Pinpoint the cell where the given text exists, returning its (x, y) midpoint coordinate. 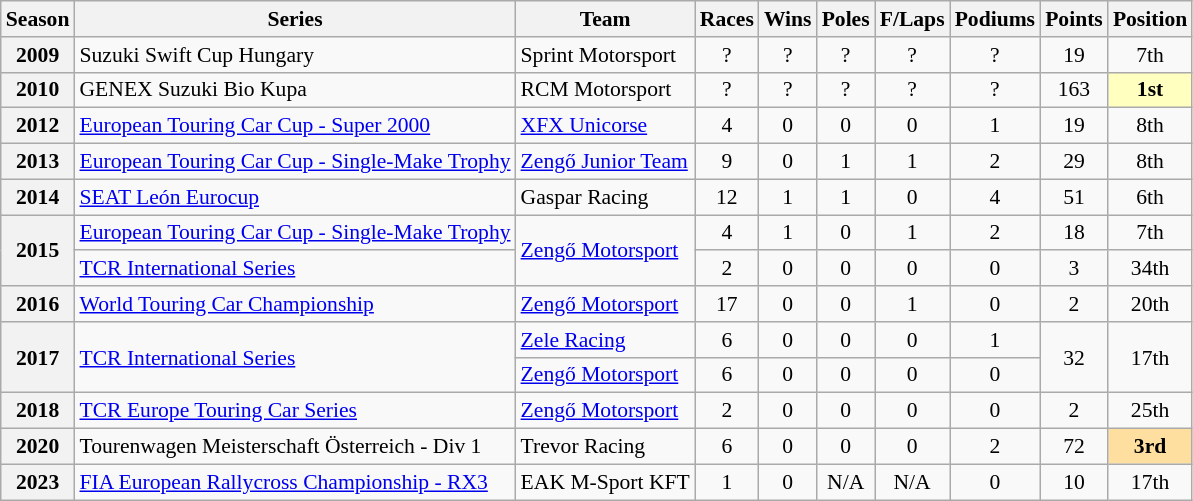
Tourenwagen Meisterschaft Österreich - Div 1 (294, 447)
2014 (38, 197)
European Touring Car Cup - Super 2000 (294, 126)
Podiums (996, 19)
EAK M-Sport KFT (606, 482)
Sprint Motorsport (606, 55)
Gaspar Racing (606, 197)
RCM Motorsport (606, 90)
GENEX Suzuki Bio Kupa (294, 90)
2010 (38, 90)
Zengő Junior Team (606, 162)
FIA European Rallycross Championship - RX3 (294, 482)
72 (1074, 447)
6th (1150, 197)
10 (1074, 482)
SEAT León Eurocup (294, 197)
20th (1150, 304)
Trevor Racing (606, 447)
3 (1074, 269)
2017 (38, 358)
3rd (1150, 447)
Races (727, 19)
2018 (38, 411)
Wins (788, 19)
2012 (38, 126)
32 (1074, 358)
29 (1074, 162)
17 (727, 304)
TCR Europe Touring Car Series (294, 411)
2013 (38, 162)
Series (294, 19)
XFX Unicorse (606, 126)
Team (606, 19)
2016 (38, 304)
Position (1150, 19)
World Touring Car Championship (294, 304)
9 (727, 162)
2015 (38, 250)
51 (1074, 197)
34th (1150, 269)
2023 (38, 482)
2009 (38, 55)
18 (1074, 233)
1st (1150, 90)
Poles (846, 19)
F/Laps (912, 19)
Suzuki Swift Cup Hungary (294, 55)
25th (1150, 411)
163 (1074, 90)
Zele Racing (606, 340)
Points (1074, 19)
Season (38, 19)
12 (727, 197)
2020 (38, 447)
